Identify which cell holds the provided text, then report its (X, Y) central coordinate. 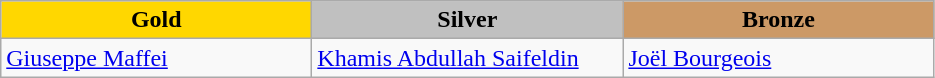
Bronze (778, 20)
Joël Bourgeois (778, 58)
Silver (468, 20)
Gold (156, 20)
Giuseppe Maffei (156, 58)
Khamis Abdullah Saifeldin (468, 58)
